Pinpoint the cell where the given text exists, returning its [x, y] midpoint coordinate. 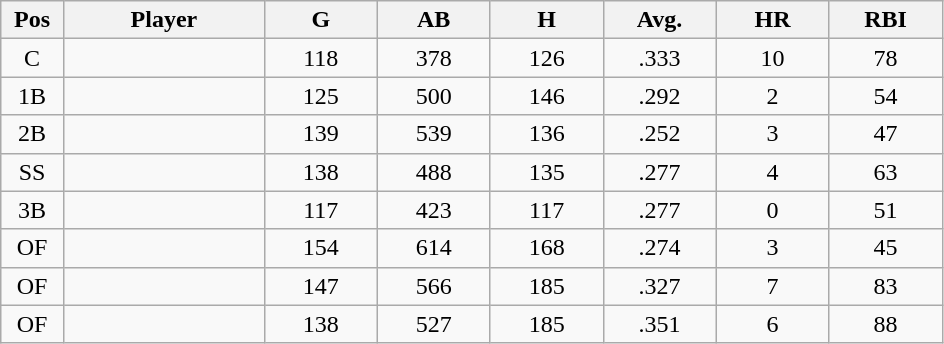
147 [320, 286]
AB [434, 20]
63 [886, 172]
527 [434, 324]
Pos [32, 20]
47 [886, 134]
423 [434, 210]
614 [434, 248]
.351 [660, 324]
135 [546, 172]
136 [546, 134]
2 [772, 96]
4 [772, 172]
378 [434, 58]
SS [32, 172]
10 [772, 58]
3B [32, 210]
83 [886, 286]
H [546, 20]
146 [546, 96]
.292 [660, 96]
.252 [660, 134]
126 [546, 58]
88 [886, 324]
.333 [660, 58]
51 [886, 210]
54 [886, 96]
.327 [660, 286]
78 [886, 58]
500 [434, 96]
Avg. [660, 20]
154 [320, 248]
488 [434, 172]
139 [320, 134]
C [32, 58]
Player [164, 20]
168 [546, 248]
118 [320, 58]
566 [434, 286]
6 [772, 324]
1B [32, 96]
7 [772, 286]
2B [32, 134]
0 [772, 210]
125 [320, 96]
539 [434, 134]
RBI [886, 20]
.274 [660, 248]
45 [886, 248]
HR [772, 20]
G [320, 20]
